Extract the [X, Y] coordinate from the center of the cell holding the provided text.  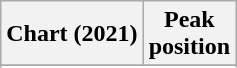
Peakposition [189, 34]
Chart (2021) [72, 34]
